Find where the given text appears and provide that cell's center as (x, y) coordinate. 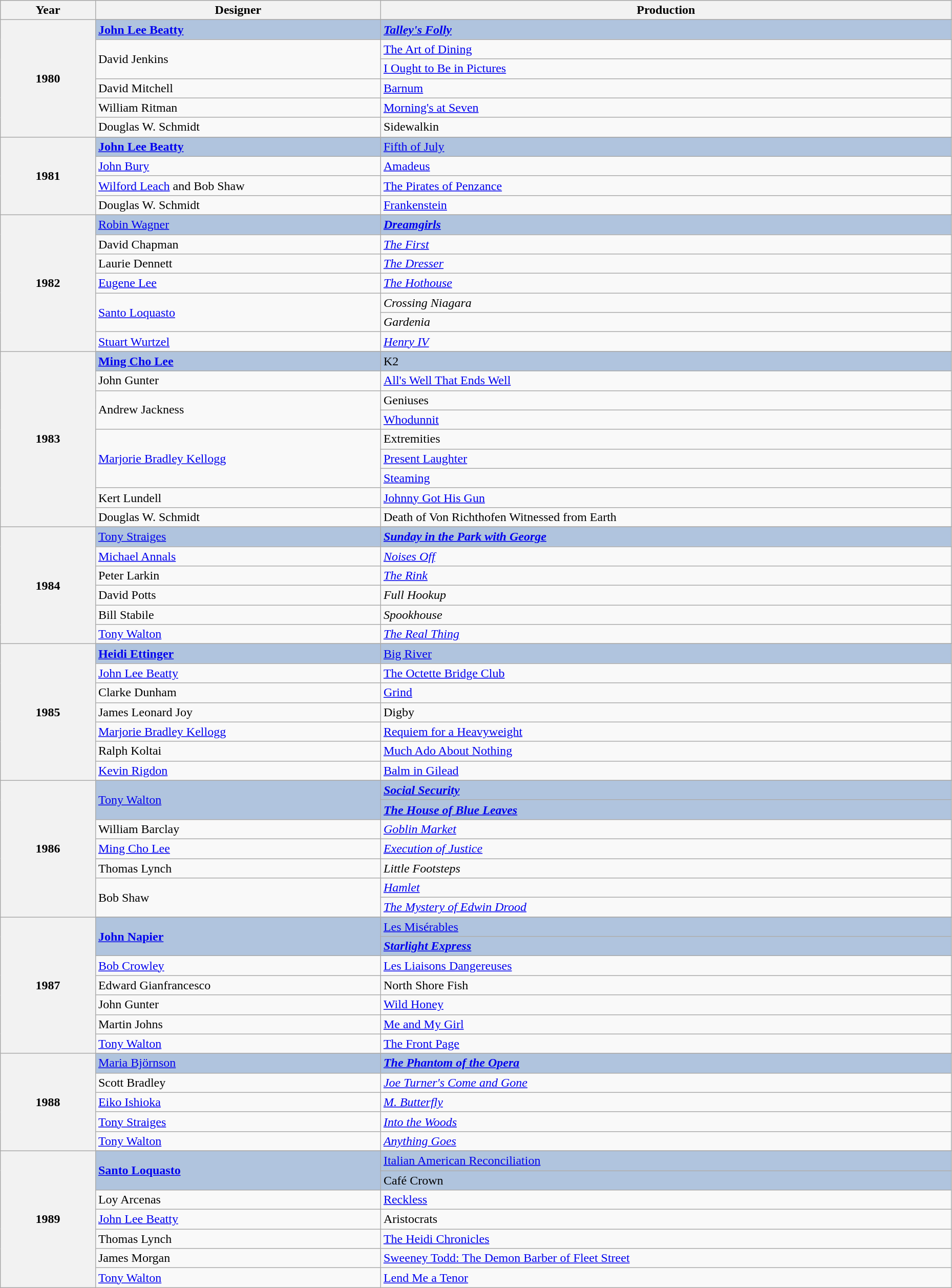
Geniuses (666, 400)
Morning's at Seven (666, 108)
Whodunnit (666, 420)
Wild Honey (666, 1005)
Production (666, 10)
David Mitchell (238, 88)
Lend Me a Tenor (666, 1278)
Joe Turner's Come and Gone (666, 1083)
Heidi Ettinger (238, 654)
Bob Shaw (238, 898)
The Mystery of Edwin Drood (666, 907)
Starlight Express (666, 946)
Bill Stabile (238, 615)
Scott Bradley (238, 1083)
All's Well That Ends Well (666, 381)
The Hothouse (666, 283)
Les Liaisons Dangereuses (666, 966)
Robin Wagner (238, 224)
Sweeney Todd: The Demon Barber of Fleet Street (666, 1258)
Clarke Dunham (238, 693)
Present Laughter (666, 459)
Full Hookup (666, 595)
Hamlet (666, 888)
David Potts (238, 595)
Much Ado About Nothing (666, 751)
Noises Off (666, 556)
The Dresser (666, 264)
Extremities (666, 439)
Bob Crowley (238, 966)
Peter Larkin (238, 576)
Crossing Niagara (666, 303)
William Barclay (238, 829)
Wilford Leach and Bob Shaw (238, 185)
The House of Blue Leaves (666, 809)
Ralph Koltai (238, 751)
Designer (238, 10)
1985 (48, 712)
Goblin Market (666, 829)
The Pirates of Penzance (666, 185)
Fifth of July (666, 147)
Stuart Wurtzel (238, 342)
Maria Björnson (238, 1063)
The Rink (666, 576)
David Chapman (238, 244)
The Front Page (666, 1044)
Requiem for a Heavyweight (666, 732)
Frankenstein (666, 205)
Steaming (666, 478)
Andrew Jackness (238, 410)
Café Crown (666, 1180)
Kevin Rigdon (238, 771)
I Ought to Be in Pictures (666, 69)
1982 (48, 283)
Dreamgirls (666, 224)
Laurie Dennett (238, 264)
Sidewalkin (666, 127)
Eiko Ishioka (238, 1102)
Anything Goes (666, 1141)
Edward Gianfrancesco (238, 985)
Execution of Justice (666, 848)
Barnum (666, 88)
Michael Annals (238, 556)
1981 (48, 176)
Kert Lundell (238, 497)
1984 (48, 585)
Aristocrats (666, 1219)
Spookhouse (666, 615)
The Real Thing (666, 634)
James Leonard Joy (238, 712)
1986 (48, 848)
North Shore Fish (666, 985)
Death of Von Richthofen Witnessed from Earth (666, 517)
The First (666, 244)
John Napier (238, 937)
Martin Johns (238, 1024)
1980 (48, 78)
Gardenia (666, 322)
The Art of Dining (666, 49)
Little Footsteps (666, 868)
Loy Arcenas (238, 1200)
Johnny Got His Gun (666, 497)
1983 (48, 440)
1987 (48, 985)
M. Butterfly (666, 1102)
Sunday in the Park with George (666, 536)
1989 (48, 1219)
Big River (666, 654)
James Morgan (238, 1258)
Talley's Folly (666, 30)
Eugene Lee (238, 283)
The Phantom of the Opera (666, 1063)
Social Security (666, 790)
Me and My Girl (666, 1024)
Digby (666, 712)
Henry IV (666, 342)
The Heidi Chronicles (666, 1239)
Grind (666, 693)
Balm in Gilead (666, 771)
Into the Woods (666, 1121)
Les Misérables (666, 927)
Amadeus (666, 166)
Reckless (666, 1200)
1988 (48, 1102)
K2 (666, 361)
John Bury (238, 166)
David Jenkins (238, 59)
The Octette Bridge Club (666, 673)
William Ritman (238, 108)
Italian American Reconciliation (666, 1160)
Year (48, 10)
